Return the (x, y) coordinate for the center point of the cell that contains the specified text.  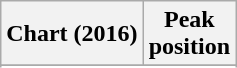
Chart (2016) (72, 34)
Peak position (189, 34)
